Identify which cell holds the provided text, then report its [x, y] central coordinate. 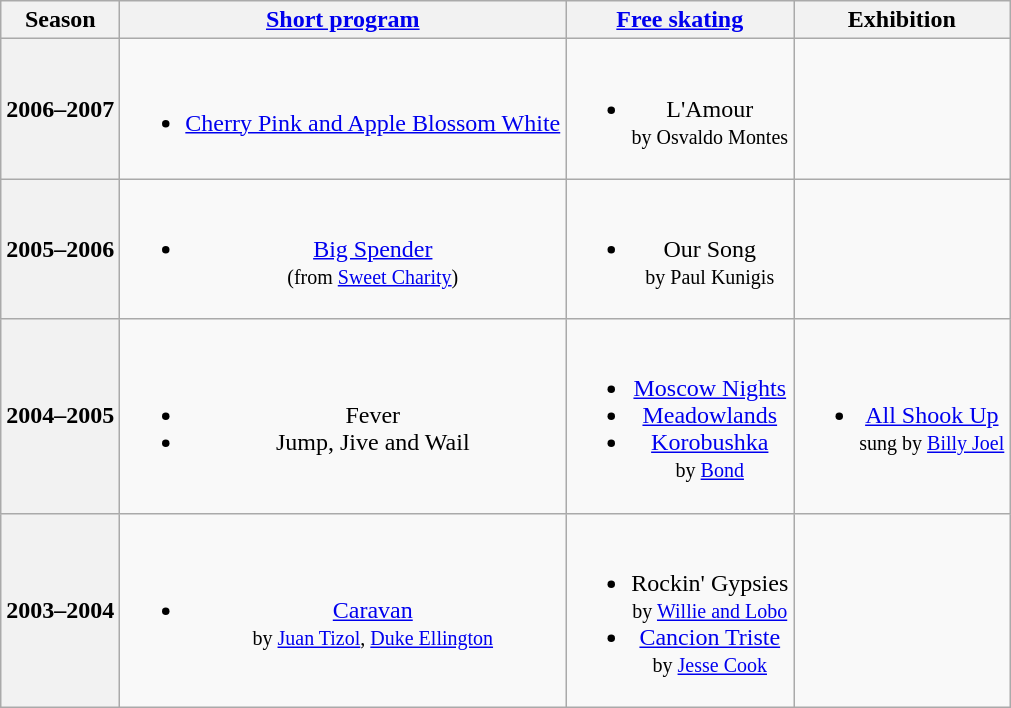
2004–2005 [60, 416]
Rockin' Gypsies by Willie and Lobo Cancion Triste by Jesse Cook [680, 610]
2006–2007 [60, 109]
Moscow NightsMeadowlandsKorobushka by Bond [680, 416]
Our Song by Paul Kunigis [680, 249]
All Shook Up sung by Billy Joel [902, 416]
2003–2004 [60, 610]
Exhibition [902, 20]
Cherry Pink and Apple Blossom White [343, 109]
Big Spender (from Sweet Charity) [343, 249]
Free skating [680, 20]
2005–2006 [60, 249]
L'Amour by Osvaldo Montes [680, 109]
FeverJump, Jive and Wail [343, 416]
Caravan by Juan Tizol, Duke Ellington [343, 610]
Season [60, 20]
Short program [343, 20]
